Return the (X, Y) coordinate for the center point of the cell that contains the specified text.  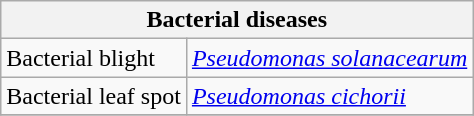
Bacterial diseases (237, 20)
Bacterial leaf spot (94, 96)
Pseudomonas solanacearum (329, 58)
Bacterial blight (94, 58)
Pseudomonas cichorii (329, 96)
